From the cell containing the given text, extract its center point as (X, Y) coordinate. 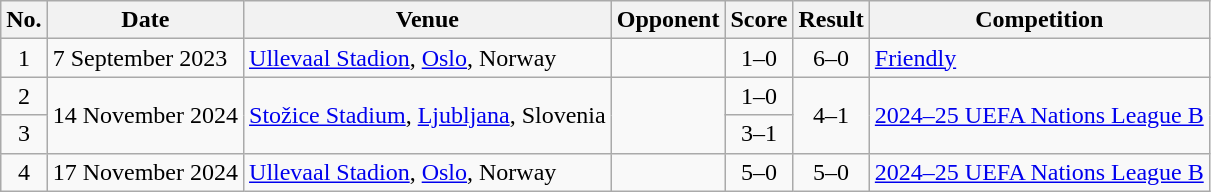
2 (24, 96)
No. (24, 20)
4 (24, 172)
Result (831, 20)
Friendly (1039, 58)
1 (24, 58)
Score (759, 20)
Venue (428, 20)
14 November 2024 (145, 115)
4–1 (831, 115)
Opponent (668, 20)
6–0 (831, 58)
Competition (1039, 20)
3–1 (759, 134)
17 November 2024 (145, 172)
3 (24, 134)
Date (145, 20)
7 September 2023 (145, 58)
Stožice Stadium, Ljubljana, Slovenia (428, 115)
